Return the [X, Y] coordinate for the center point of the cell that contains the specified text.  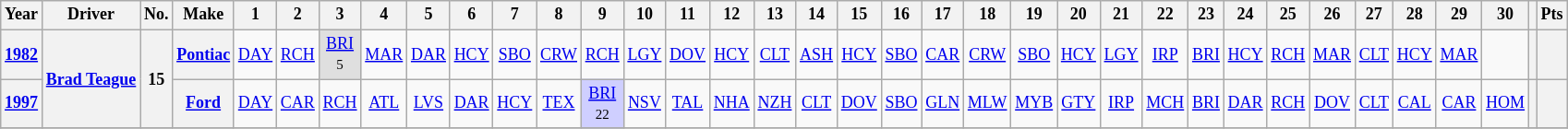
BRI5 [340, 54]
25 [1288, 15]
Ford [203, 104]
NZH [775, 104]
8 [560, 15]
NSV [645, 104]
BRI22 [602, 104]
22 [1165, 15]
MYB [1034, 104]
23 [1206, 15]
Pts [1551, 15]
14 [816, 15]
2 [298, 15]
13 [775, 15]
NHA [731, 104]
9 [602, 15]
ASH [816, 54]
HOM [1505, 104]
1997 [22, 104]
Pontiac [203, 54]
10 [645, 15]
11 [688, 15]
5 [428, 15]
24 [1245, 15]
Year [22, 15]
12 [731, 15]
CAL [1415, 104]
27 [1374, 15]
TAL [688, 104]
29 [1459, 15]
ATL [384, 104]
Brad Teague [90, 79]
No. [157, 15]
Make [203, 15]
26 [1333, 15]
28 [1415, 15]
19 [1034, 15]
GLN [943, 104]
TEX [560, 104]
20 [1079, 15]
LVS [428, 104]
GTY [1079, 104]
1982 [22, 54]
21 [1121, 15]
16 [901, 15]
18 [988, 15]
1 [255, 15]
7 [515, 15]
MCH [1165, 104]
30 [1505, 15]
17 [943, 15]
Driver [90, 15]
MLW [988, 104]
3 [340, 15]
4 [384, 15]
6 [471, 15]
